Find where the given text appears and provide that cell's center as (x, y) coordinate. 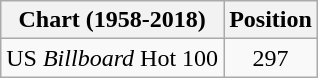
US Billboard Hot 100 (112, 58)
Position (271, 20)
297 (271, 58)
Chart (1958-2018) (112, 20)
